Detect which cell encompasses the target text, then output its (X, Y) center coordinate. 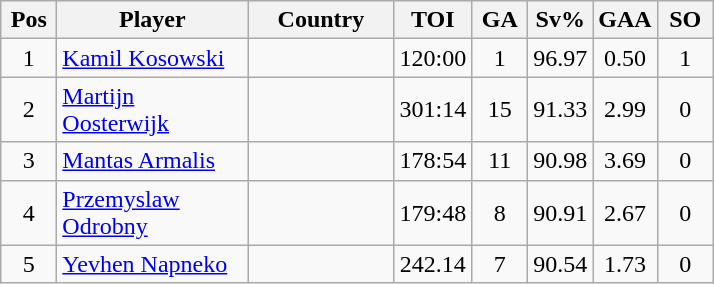
Pos (29, 20)
301:14 (433, 110)
120:00 (433, 58)
179:48 (433, 212)
GAA (625, 20)
SO (685, 20)
90.54 (560, 264)
90.98 (560, 161)
1.73 (625, 264)
Player (152, 20)
3.69 (625, 161)
96.97 (560, 58)
2.99 (625, 110)
11 (500, 161)
90.91 (560, 212)
8 (500, 212)
Kamil Kosowski (152, 58)
Yevhen Napneko (152, 264)
0.50 (625, 58)
91.33 (560, 110)
5 (29, 264)
Sv% (560, 20)
7 (500, 264)
15 (500, 110)
2.67 (625, 212)
Martijn Oosterwijk (152, 110)
Country (321, 20)
178:54 (433, 161)
2 (29, 110)
Mantas Armalis (152, 161)
TOI (433, 20)
242.14 (433, 264)
Przemyslaw Odrobny (152, 212)
GA (500, 20)
3 (29, 161)
4 (29, 212)
